Pinpoint the cell where the given text exists, returning its [x, y] midpoint coordinate. 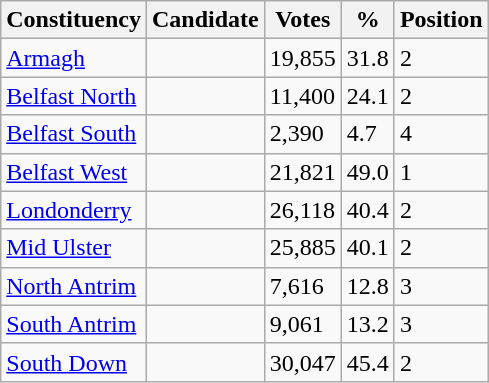
30,047 [302, 362]
19,855 [302, 58]
Belfast South [74, 134]
40.4 [368, 210]
2,390 [302, 134]
Candidate [205, 20]
Armagh [74, 58]
Belfast North [74, 96]
4 [441, 134]
4.7 [368, 134]
11,400 [302, 96]
7,616 [302, 286]
31.8 [368, 58]
Belfast West [74, 172]
Londonderry [74, 210]
Position [441, 20]
26,118 [302, 210]
1 [441, 172]
South Down [74, 362]
12.8 [368, 286]
South Antrim [74, 324]
45.4 [368, 362]
Votes [302, 20]
% [368, 20]
25,885 [302, 248]
Constituency [74, 20]
49.0 [368, 172]
Mid Ulster [74, 248]
9,061 [302, 324]
North Antrim [74, 286]
13.2 [368, 324]
21,821 [302, 172]
40.1 [368, 248]
24.1 [368, 96]
